Capture the cell that displays the provided text and extract its [x, y] central coordinate. 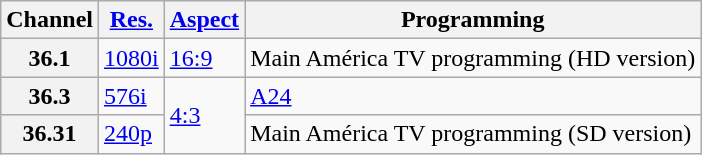
16:9 [204, 58]
Channel [50, 20]
Main América TV programming (HD version) [473, 58]
576i [132, 96]
Programming [473, 20]
36.1 [50, 58]
4:3 [204, 115]
36.31 [50, 134]
240p [132, 134]
36.3 [50, 96]
Main América TV programming (SD version) [473, 134]
A24 [473, 96]
Aspect [204, 20]
1080i [132, 58]
Res. [132, 20]
